Determine the [x, y] coordinate at the center of the cell enclosing the given text.  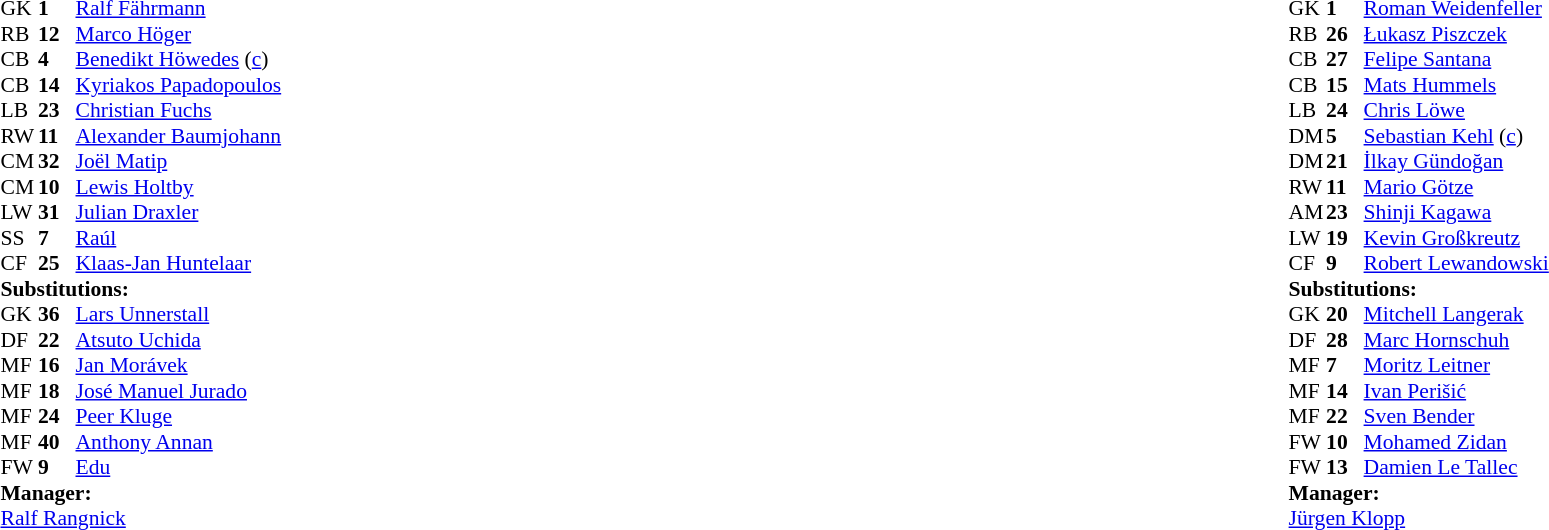
SS [19, 238]
Christian Fuchs [179, 111]
15 [1345, 85]
Peer Kluge [179, 417]
Benedikt Höwedes (c) [179, 59]
25 [57, 263]
Damien Le Tallec [1456, 467]
Atsuto Uchida [179, 340]
Joël Matip [179, 161]
16 [57, 365]
AM [1308, 213]
26 [1345, 34]
5 [1345, 136]
Mohamed Zidan [1456, 442]
Ivan Perišić [1456, 391]
Mario Götze [1456, 187]
Łukasz Piszczek [1456, 34]
Kyriakos Papadopoulos [179, 85]
Julian Draxler [179, 213]
28 [1345, 340]
Moritz Leitner [1456, 365]
27 [1345, 59]
Mats Hummels [1456, 85]
Robert Lewandowski [1456, 263]
Jan Morávek [179, 365]
4 [57, 59]
12 [57, 34]
Anthony Annan [179, 442]
Shinji Kagawa [1456, 213]
Kevin Großkreutz [1456, 238]
Klaas-Jan Huntelaar [179, 263]
36 [57, 315]
Edu [179, 467]
Raúl [179, 238]
Felipe Santana [1456, 59]
Lewis Holtby [179, 187]
Chris Löwe [1456, 111]
19 [1345, 238]
İlkay Gündoğan [1456, 161]
31 [57, 213]
Sebastian Kehl (c) [1456, 136]
18 [57, 391]
Marco Höger [179, 34]
Mitchell Langerak [1456, 315]
32 [57, 161]
Lars Unnerstall [179, 315]
José Manuel Jurado [179, 391]
Marc Hornschuh [1456, 340]
13 [1345, 467]
40 [57, 442]
Sven Bender [1456, 417]
20 [1345, 315]
Alexander Baumjohann [179, 136]
21 [1345, 161]
